Detect which cell encompasses the target text, then output its [x, y] center coordinate. 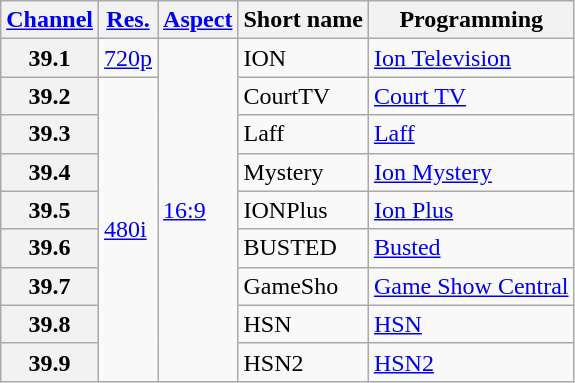
Channel [50, 20]
39.5 [50, 210]
ION [303, 58]
IONPlus [303, 210]
GameSho [303, 286]
Court TV [471, 96]
39.4 [50, 172]
Programming [471, 20]
Busted [471, 248]
39.8 [50, 324]
Ion Television [471, 58]
BUSTED [303, 248]
Ion Plus [471, 210]
Mystery [303, 172]
39.3 [50, 134]
16:9 [198, 210]
39.2 [50, 96]
39.6 [50, 248]
CourtTV [303, 96]
Res. [128, 20]
Ion Mystery [471, 172]
720p [128, 58]
39.1 [50, 58]
Short name [303, 20]
Aspect [198, 20]
480i [128, 229]
39.9 [50, 362]
Game Show Central [471, 286]
39.7 [50, 286]
